Identify which cell holds the provided text, then report its [x, y] central coordinate. 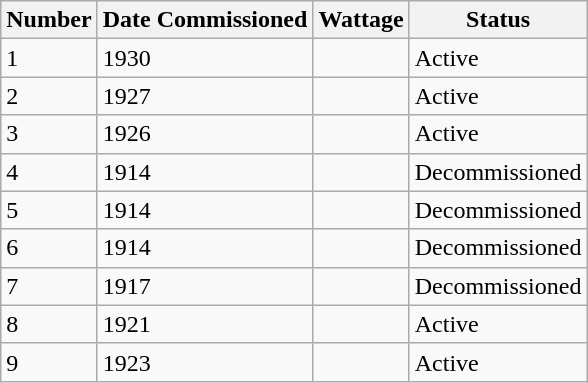
Number [49, 20]
Date Commissioned [205, 20]
1930 [205, 58]
9 [49, 362]
8 [49, 324]
1 [49, 58]
7 [49, 286]
5 [49, 210]
6 [49, 248]
1917 [205, 286]
4 [49, 172]
1926 [205, 134]
Wattage [361, 20]
1923 [205, 362]
Status [498, 20]
2 [49, 96]
3 [49, 134]
1927 [205, 96]
1921 [205, 324]
